Return [X, Y] of the center of cell containing provided text 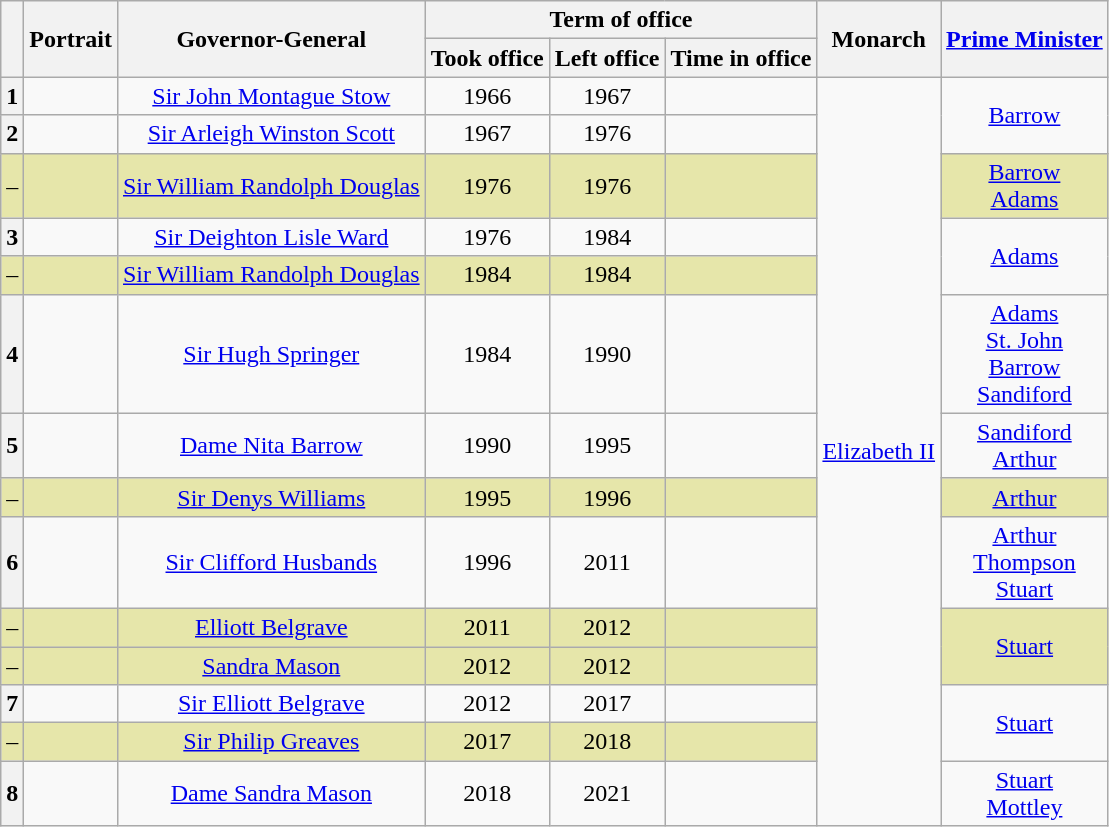
Monarch [879, 39]
ArthurThompsonStuart [1025, 562]
AdamsSt. JohnBarrowSandiford [1025, 354]
3 [12, 237]
Left office [607, 58]
7 [12, 704]
BarrowAdams [1025, 186]
Time in office [741, 58]
2021 [607, 794]
Governor-General [271, 39]
Sir John Montague Stow [271, 96]
Took office [487, 58]
Adams [1025, 256]
4 [12, 354]
Sir Clifford Husbands [271, 562]
1966 [487, 96]
Elizabeth II [879, 452]
SandifordArthur [1025, 446]
Sir Elliott Belgrave [271, 704]
Barrow [1025, 115]
Portrait [71, 39]
Sir Denys Williams [271, 497]
Sir Philip Greaves [271, 742]
8 [12, 794]
Arthur [1025, 497]
Dame Sandra Mason [271, 794]
Elliott Belgrave [271, 627]
Sandra Mason [271, 665]
5 [12, 446]
2 [12, 134]
Dame Nita Barrow [271, 446]
Prime Minister [1025, 39]
StuartMottley [1025, 794]
1 [12, 96]
Sir Arleigh Winston Scott [271, 134]
Term of office [621, 20]
Sir Deighton Lisle Ward [271, 237]
Sir Hugh Springer [271, 354]
6 [12, 562]
